Output the [x, y] coordinate of the center of the cell containing the given text.  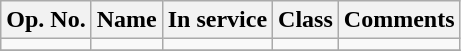
Name [126, 20]
Class [306, 20]
In service [217, 20]
Op. No. [46, 20]
Comments [399, 20]
